Extract the [X, Y] coordinate from the center of the cell holding the provided text.  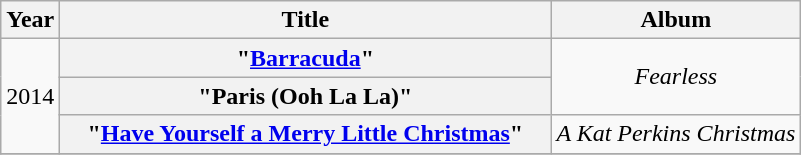
"Paris (Ooh La La)" [306, 96]
"Barracuda" [306, 58]
2014 [30, 96]
Title [306, 20]
Year [30, 20]
A Kat Perkins Christmas [676, 134]
Fearless [676, 77]
Album [676, 20]
"Have Yourself a Merry Little Christmas" [306, 134]
